From the cell containing the given text, extract its center point as [X, Y] coordinate. 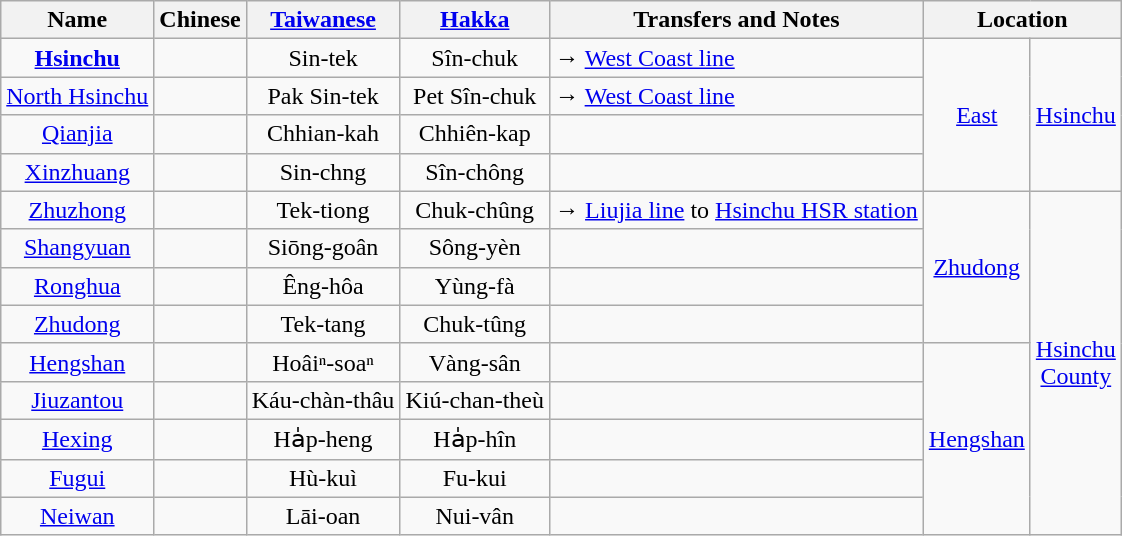
Chuk-chûng [475, 210]
Ronghua [78, 286]
Pak Sin-tek [323, 96]
Chinese [200, 20]
Chuk-tûng [475, 324]
Shangyuan [78, 248]
Hoâiⁿ-soaⁿ [323, 362]
East [976, 115]
Yùng-fà [475, 286]
Sin-chng [323, 172]
Lāi-oan [323, 516]
Taiwanese [323, 20]
Pet Sîn-chuk [475, 96]
North Hsinchu [78, 96]
Êng-hôa [323, 286]
Xinzhuang [78, 172]
Jiuzantou [78, 400]
Sin-tek [323, 58]
Sîn-chuk [475, 58]
Fu-kui [475, 478]
Hù-kuì [323, 478]
Káu-chàn-thâu [323, 400]
Hexing [78, 439]
Fugui [78, 478]
→ Liujia line to Hsinchu HSR station [737, 210]
Ha̍p-hîn [475, 439]
Qianjia [78, 134]
Vàng-sân [475, 362]
Chhiên-kap [475, 134]
Zhuzhong [78, 210]
Neiwan [78, 516]
Transfers and Notes [737, 20]
Chhian-kah [323, 134]
HsinchuCounty [1076, 363]
Hakka [475, 20]
Ha̍p-heng [323, 439]
Tek-tiong [323, 210]
Sông-yèn [475, 248]
Name [78, 20]
Kiú-chan-theù [475, 400]
Nui-vân [475, 516]
Siōng-goân [323, 248]
Sîn-chông [475, 172]
Location [1022, 20]
Tek-tang [323, 324]
